Provide the (x, y) coordinate of the cell's center where the given text is located.  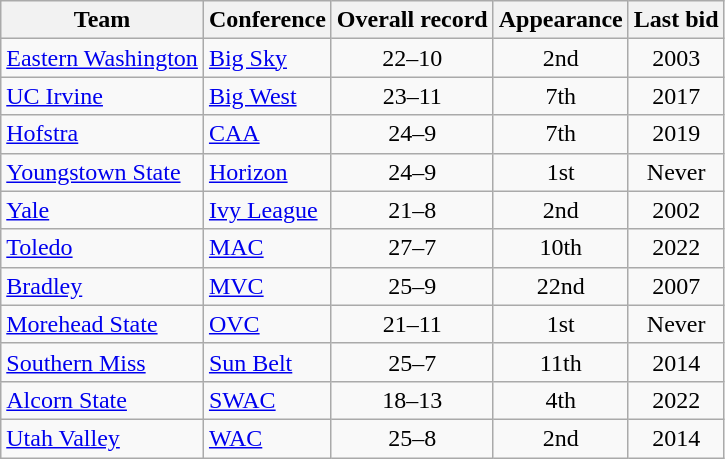
23–11 (412, 96)
27–7 (412, 248)
Youngstown State (102, 172)
21–8 (412, 210)
Yale (102, 210)
MVC (267, 286)
CAA (267, 134)
WAC (267, 438)
OVC (267, 324)
22nd (560, 286)
Alcorn State (102, 400)
Ivy League (267, 210)
Utah Valley (102, 438)
25–7 (412, 362)
Toledo (102, 248)
25–9 (412, 286)
2002 (676, 210)
22–10 (412, 58)
Eastern Washington (102, 58)
4th (560, 400)
21–11 (412, 324)
Horizon (267, 172)
10th (560, 248)
Big Sky (267, 58)
SWAC (267, 400)
Overall record (412, 20)
Big West (267, 96)
Southern Miss (102, 362)
2007 (676, 286)
UC Irvine (102, 96)
Hofstra (102, 134)
Conference (267, 20)
MAC (267, 248)
2003 (676, 58)
Morehead State (102, 324)
Last bid (676, 20)
2019 (676, 134)
Appearance (560, 20)
25–8 (412, 438)
11th (560, 362)
Bradley (102, 286)
18–13 (412, 400)
Team (102, 20)
2017 (676, 96)
Sun Belt (267, 362)
